Provide the (X, Y) coordinate of the cell's center where the given text is located.  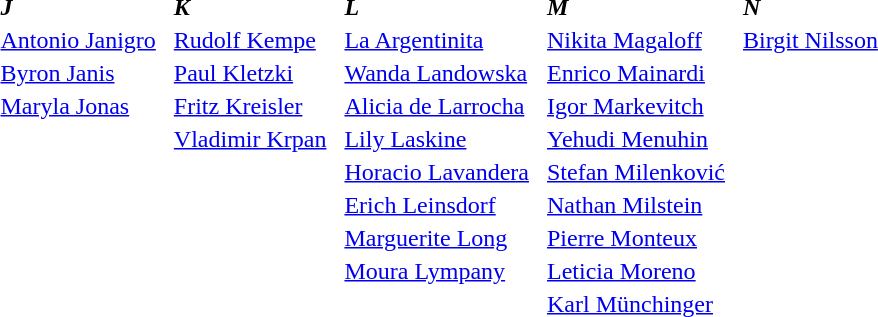
Leticia Moreno (636, 271)
Vladimir Krpan (250, 139)
Igor Markevitch (636, 106)
Nathan Milstein (636, 205)
Fritz Kreisler (250, 106)
Horacio Lavandera (437, 172)
Enrico Mainardi (636, 73)
Nikita Magaloff (636, 40)
Marguerite Long (437, 238)
Rudolf Kempe (250, 40)
Erich Leinsdorf (437, 205)
Wanda Landowska (437, 73)
La Argentinita (437, 40)
Moura Lympany (437, 271)
Yehudi Menuhin (636, 139)
Stefan Milenković (636, 172)
Paul Kletzki (250, 73)
Lily Laskine (437, 139)
Pierre Monteux (636, 238)
Alicia de Larrocha (437, 106)
